Search for the cell housing the specified text and yield its (x, y) center coordinate. 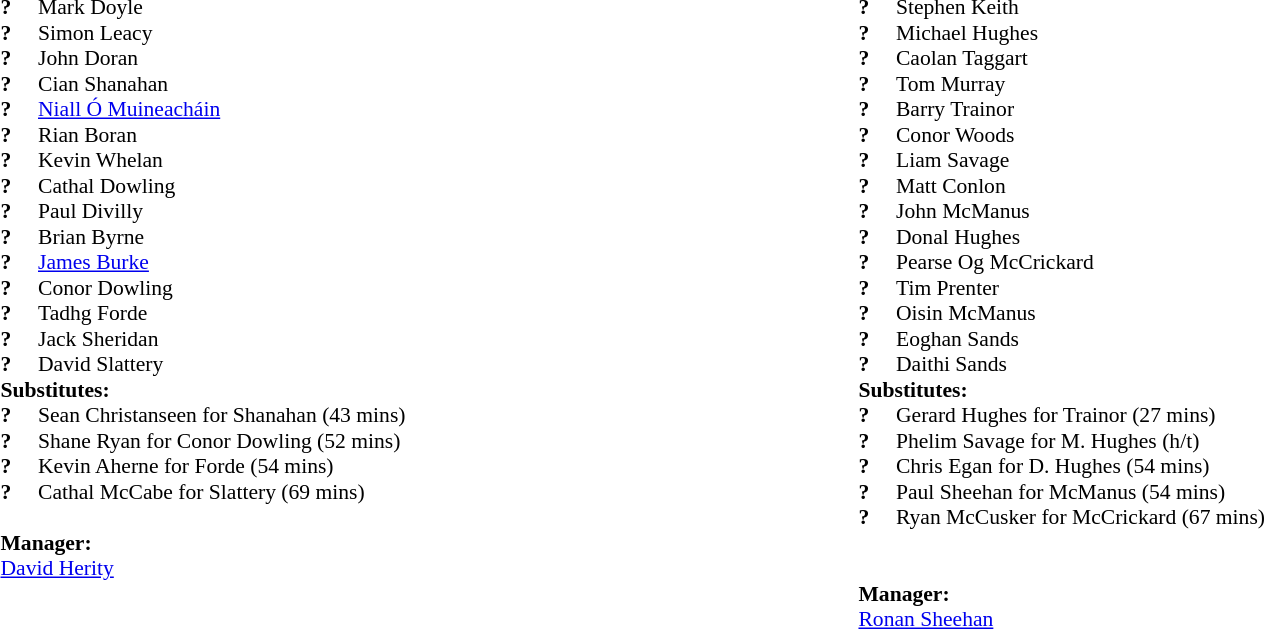
Kevin Aherne for Forde (54 mins) (222, 467)
Cathal McCabe for Slattery (69 mins) (222, 492)
Tadhg Forde (222, 313)
Cathal Dowling (222, 186)
Niall Ó Muineacháin (222, 109)
Paul Divilly (222, 211)
Cian Shanahan (222, 84)
Manager: (202, 530)
Rian Boran (222, 135)
David Herity (202, 569)
Simon Leacy (222, 33)
Conor Dowling (222, 288)
Shane Ryan for Conor Dowling (52 mins) (222, 441)
Substitutes: (202, 390)
Kevin Whelan (222, 161)
John Doran (222, 59)
Sean Christanseen for Shanahan (43 mins) (222, 415)
Jack Sheridan (222, 339)
David Slattery (222, 365)
James Burke (222, 263)
Brian Byrne (222, 237)
